Search for the cell housing the specified text and yield its (x, y) center coordinate. 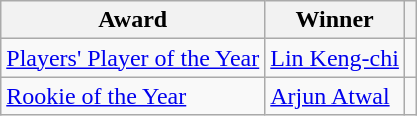
Winner (335, 20)
Rookie of the Year (133, 96)
Players' Player of the Year (133, 58)
Award (133, 20)
Lin Keng-chi (335, 58)
Arjun Atwal (335, 96)
